Provide the [X, Y] coordinate of the cell's center where the given text is located.  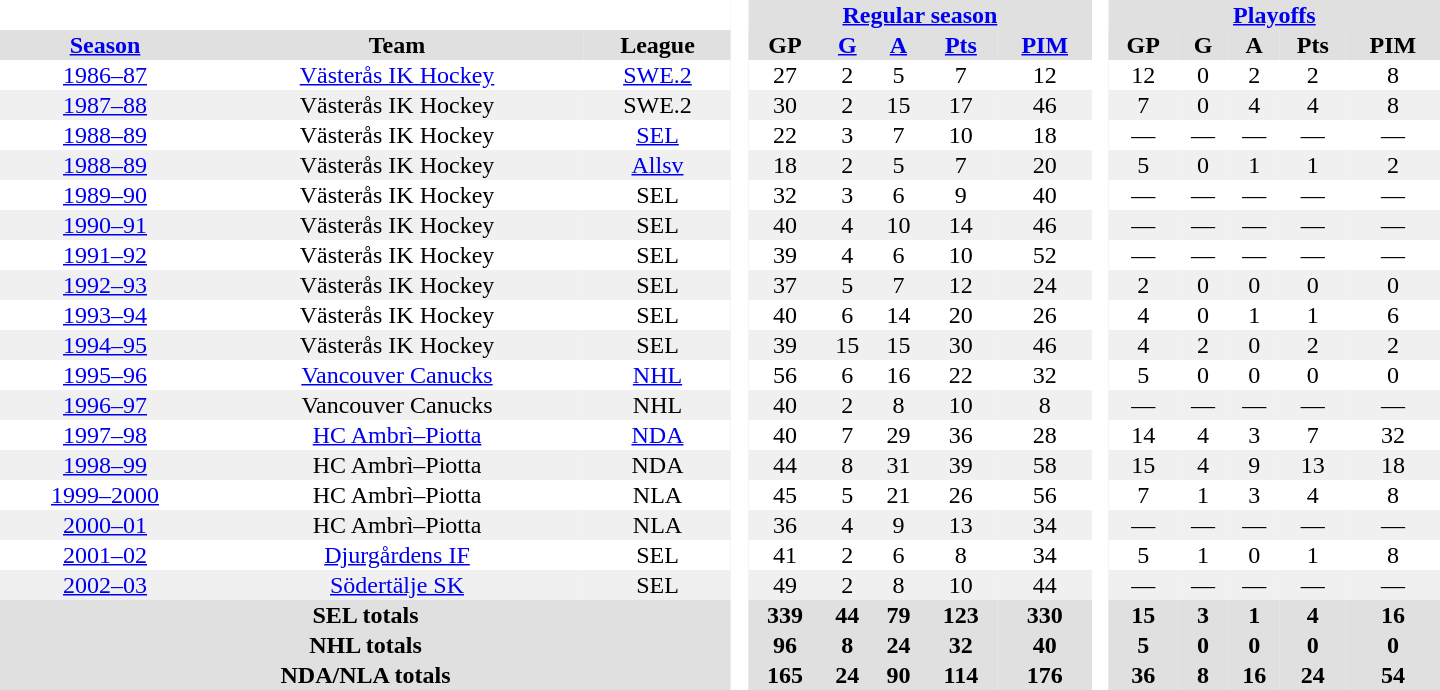
28 [1045, 435]
1987–88 [105, 105]
SEL totals [366, 615]
1994–95 [105, 345]
League [658, 45]
2001–02 [105, 555]
41 [785, 555]
Season [105, 45]
Playoffs [1274, 15]
21 [898, 495]
31 [898, 465]
1990–91 [105, 225]
52 [1045, 255]
1986–87 [105, 75]
1991–92 [105, 255]
1998–99 [105, 465]
49 [785, 585]
176 [1045, 675]
79 [898, 615]
330 [1045, 615]
NDA/NLA totals [366, 675]
45 [785, 495]
29 [898, 435]
1992–93 [105, 285]
1999–2000 [105, 495]
2002–03 [105, 585]
1993–94 [105, 315]
Allsv [658, 165]
1995–96 [105, 375]
Södertälje SK [397, 585]
123 [961, 615]
165 [785, 675]
114 [961, 675]
NHL totals [366, 645]
339 [785, 615]
90 [898, 675]
27 [785, 75]
1996–97 [105, 405]
2000–01 [105, 525]
Regular season [920, 15]
1989–90 [105, 195]
Team [397, 45]
96 [785, 645]
54 [1393, 675]
1997–98 [105, 435]
37 [785, 285]
58 [1045, 465]
17 [961, 105]
Djurgårdens IF [397, 555]
